Determine the [x, y] coordinate at the center of the cell enclosing the given text.  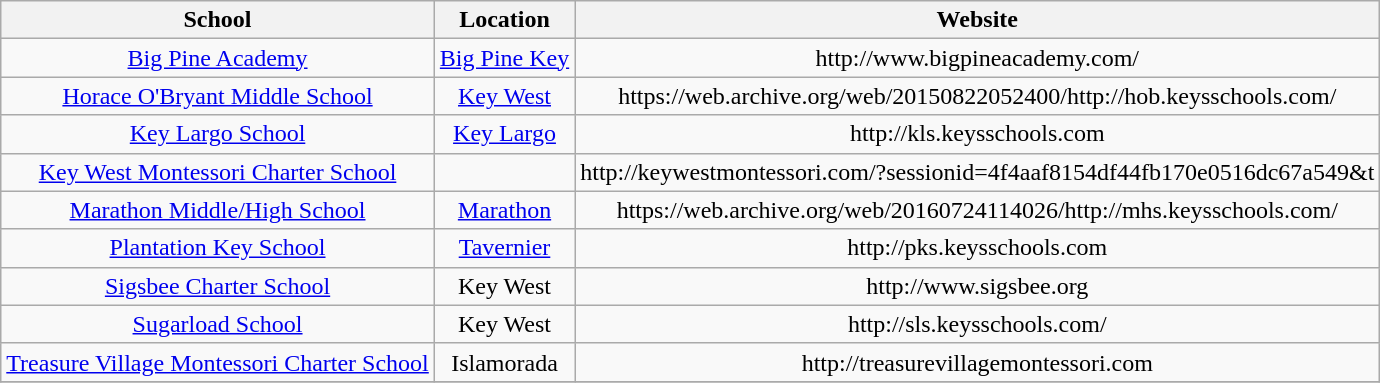
Plantation Key School [218, 248]
Islamorada [504, 362]
http://www.sigsbee.org [978, 286]
Tavernier [504, 248]
http://pks.keysschools.com [978, 248]
Horace O'Bryant Middle School [218, 96]
http://www.bigpineacademy.com/ [978, 58]
http://sls.keysschools.com/ [978, 324]
http://keywestmontessori.com/?sessionid=4f4aaf8154df44fb170e0516dc67a549&t [978, 172]
http://treasurevillagemontessori.com [978, 362]
Treasure Village Montessori Charter School [218, 362]
Key Largo [504, 134]
Marathon [504, 210]
https://web.archive.org/web/20160724114026/http://mhs.keysschools.com/ [978, 210]
Location [504, 20]
Key West Montessori Charter School [218, 172]
Marathon Middle/High School [218, 210]
Website [978, 20]
Sigsbee Charter School [218, 286]
Key Largo School [218, 134]
School [218, 20]
Sugarload School [218, 324]
Big Pine Academy [218, 58]
Big Pine Key [504, 58]
https://web.archive.org/web/20150822052400/http://hob.keysschools.com/ [978, 96]
http://kls.keysschools.com [978, 134]
